Capture the cell that displays the provided text and extract its [x, y] central coordinate. 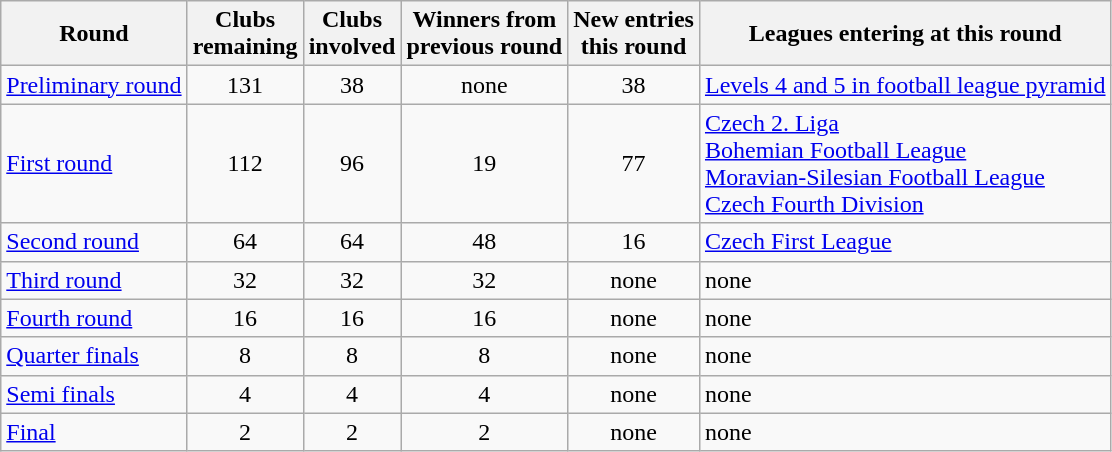
19 [484, 164]
Winners fromprevious round [484, 34]
Round [94, 34]
Clubsremaining [245, 34]
Leagues entering at this round [905, 34]
Third round [94, 280]
112 [245, 164]
48 [484, 242]
Second round [94, 242]
131 [245, 85]
New entriesthis round [634, 34]
Quarter finals [94, 356]
Clubsinvolved [352, 34]
Preliminary round [94, 85]
Czech First League [905, 242]
Final [94, 432]
Czech 2. LigaBohemian Football LeagueMoravian-Silesian Football LeagueCzech Fourth Division [905, 164]
77 [634, 164]
Levels 4 and 5 in football league pyramid [905, 85]
96 [352, 164]
Semi finals [94, 394]
First round [94, 164]
Fourth round [94, 318]
